Find where the given text appears and provide that cell's center as (x, y) coordinate. 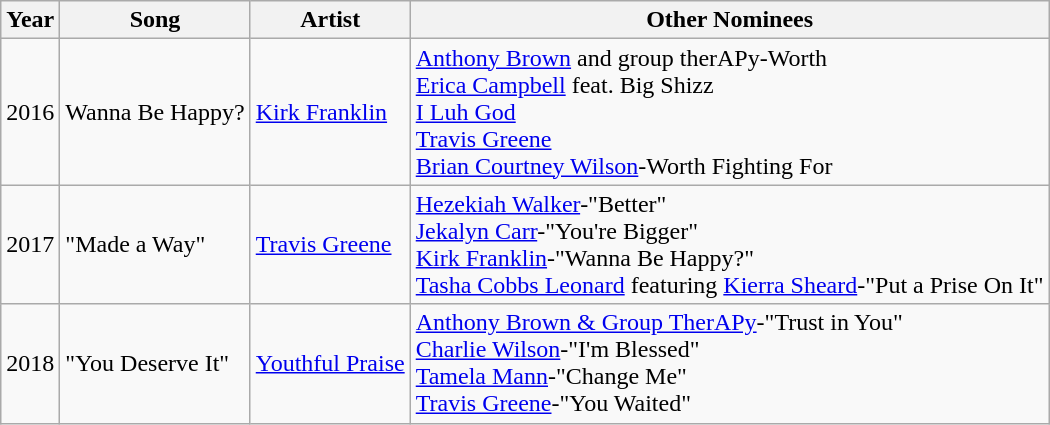
Song (155, 20)
Anthony Brown & Group TherAPy-"Trust in You"Charlie Wilson-"I'm Blessed"Tamela Mann-"Change Me"Travis Greene-"You Waited" (730, 364)
"You Deserve It" (155, 364)
"Made a Way" (155, 244)
Wanna Be Happy? (155, 112)
2016 (30, 112)
Year (30, 20)
Youthful Praise (330, 364)
Hezekiah Walker-"Better"Jekalyn Carr-"You're Bigger"Kirk Franklin-"Wanna Be Happy?"Tasha Cobbs Leonard featuring Kierra Sheard-"Put a Prise On It" (730, 244)
2017 (30, 244)
Kirk Franklin (330, 112)
Artist (330, 20)
Anthony Brown and group therAPy-WorthErica Campbell feat. Big ShizzI Luh GodTravis GreeneBrian Courtney Wilson-Worth Fighting For (730, 112)
2018 (30, 364)
Travis Greene (330, 244)
Other Nominees (730, 20)
